Provide the (x, y) coordinate of the cell's center where the given text is located.  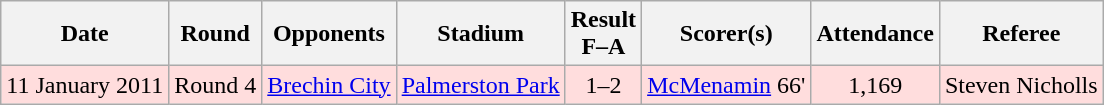
Opponents (329, 34)
Attendance (875, 34)
Round 4 (216, 85)
Brechin City (329, 85)
McMenamin 66' (726, 85)
Scorer(s) (726, 34)
Palmerston Park (480, 85)
1–2 (603, 85)
11 January 2011 (85, 85)
Referee (1021, 34)
ResultF–A (603, 34)
Stadium (480, 34)
Round (216, 34)
Date (85, 34)
1,169 (875, 85)
Steven Nicholls (1021, 85)
